Return the (X, Y) coordinate for the center point of the cell that contains the specified text.  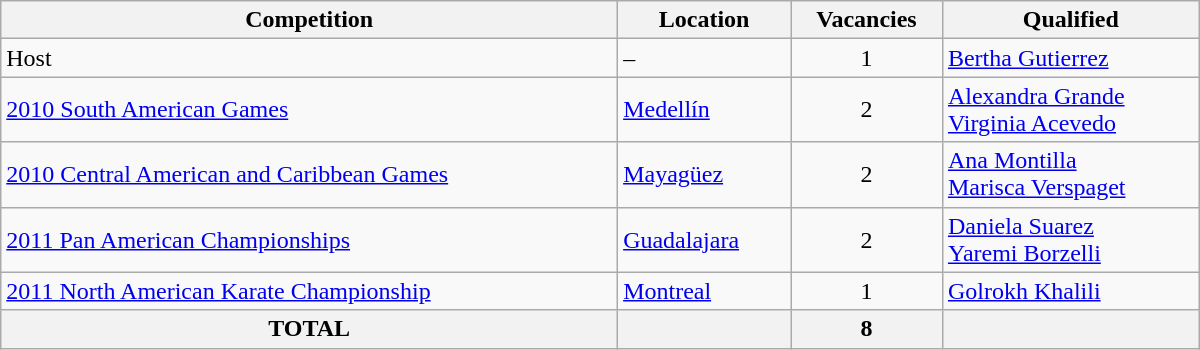
Host (310, 58)
– (704, 58)
2010 Central American and Caribbean Games (310, 174)
Qualified (1070, 20)
Vacancies (867, 20)
8 (867, 329)
2010 South American Games (310, 110)
2011 Pan American Championships (310, 240)
Daniela Suarez Yaremi Borzelli (1070, 240)
Location (704, 20)
Bertha Gutierrez (1070, 58)
Competition (310, 20)
Ana Montilla Marisca Verspaget (1070, 174)
Medellín (704, 110)
Alexandra Grande Virginia Acevedo (1070, 110)
TOTAL (310, 329)
Guadalajara (704, 240)
Montreal (704, 291)
Golrokh Khalili (1070, 291)
2011 North American Karate Championship (310, 291)
Mayagüez (704, 174)
